Capture the cell that displays the provided text and extract its [X, Y] central coordinate. 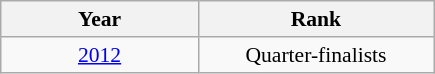
Year [100, 19]
Rank [316, 19]
2012 [100, 55]
Quarter-finalists [316, 55]
